Provide the [x, y] coordinate of the cell's center where the given text is located.  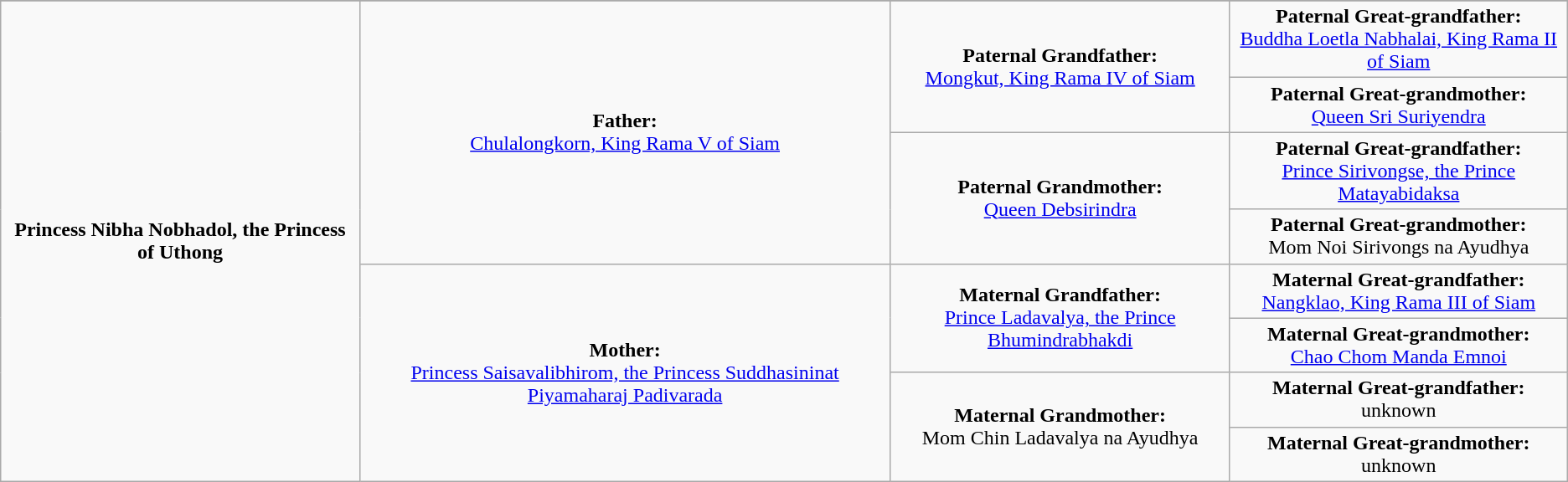
Paternal Great-grandmother:Mom Noi Sirivongs na Ayudhya [1399, 236]
Paternal Great-grandfather:Prince Sirivongse, the Prince Matayabidaksa [1399, 171]
Maternal Grandfather:Prince Ladavalya, the Prince Bhumindrabhakdi [1060, 318]
Father:Chulalongkorn, King Rama V of Siam [625, 132]
Paternal Great-grandfather:Buddha Loetla Nabhalai, King Rama II of Siam [1399, 39]
Maternal Great-grandfather:Nangklao, King Rama III of Siam [1399, 291]
Paternal Grandfather:Mongkut, King Rama IV of Siam [1060, 67]
Maternal Grandmother:Mom Chin Ladavalya na Ayudhya [1060, 427]
Maternal Great-grandmother:unknown [1399, 454]
Mother:Princess Saisavalibhirom, the Princess Suddhasininat Piyamaharaj Padivarada [625, 372]
Maternal Great-grandfather:unknown [1399, 400]
Paternal Great-grandmother:Queen Sri Suriyendra [1399, 105]
Paternal Grandmother:Queen Debsirindra [1060, 197]
Maternal Great-grandmother:Chao Chom Manda Emnoi [1399, 345]
Princess Nibha Nobhadol, the Princess of Uthong [180, 241]
